Detect which cell encompasses the target text, then output its [x, y] center coordinate. 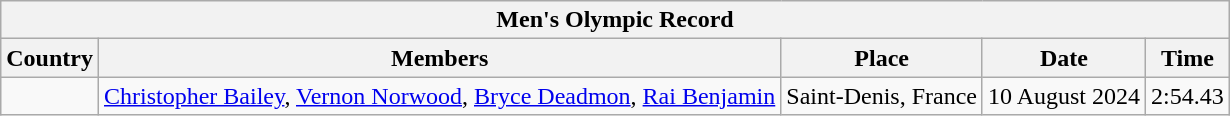
Time [1188, 58]
Men's Olympic Record [616, 20]
10 August 2024 [1064, 96]
Date [1064, 58]
Saint-Denis, France [882, 96]
2:54.43 [1188, 96]
Place [882, 58]
Country [50, 58]
Christopher Bailey, Vernon Norwood, Bryce Deadmon, Rai Benjamin [439, 96]
Members [439, 58]
